Capture the cell that displays the provided text and extract its (X, Y) central coordinate. 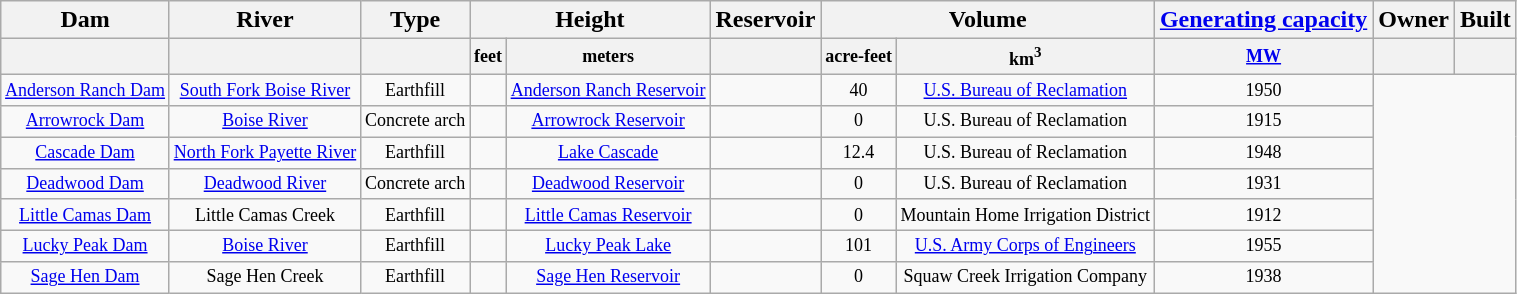
acre-feet (858, 57)
Cascade Dam (86, 152)
1948 (1263, 152)
Height (590, 20)
Little Camas Dam (86, 214)
Type (416, 20)
Little Camas Creek (264, 214)
1915 (1263, 122)
meters (608, 57)
1938 (1263, 278)
40 (858, 90)
Dam (86, 20)
Squaw Creek Irrigation Company (1025, 278)
North Fork Payette River (264, 152)
Owner (1414, 20)
Arrowrock Reservoir (608, 122)
1931 (1263, 184)
Deadwood River (264, 184)
Reservoir (766, 20)
Mountain Home Irrigation District (1025, 214)
Built (1485, 20)
Generating capacity (1263, 20)
South Fork Boise River (264, 90)
Deadwood Reservoir (608, 184)
Deadwood Dam (86, 184)
1950 (1263, 90)
feet (488, 57)
1955 (1263, 246)
Arrowrock Dam (86, 122)
Anderson Ranch Dam (86, 90)
Sage Hen Creek (264, 278)
101 (858, 246)
Anderson Ranch Reservoir (608, 90)
River (264, 20)
Sage Hen Reservoir (608, 278)
MW (1263, 57)
Sage Hen Dam (86, 278)
1912 (1263, 214)
Lake Cascade (608, 152)
Lucky Peak Lake (608, 246)
12.4 (858, 152)
km3 (1025, 57)
Volume (988, 20)
U.S. Army Corps of Engineers (1025, 246)
Lucky Peak Dam (86, 246)
Little Camas Reservoir (608, 214)
